Return the (x, y) coordinate for the center point of the cell that contains the specified text.  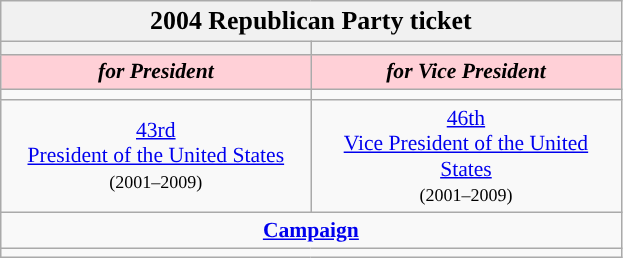
Campaign (311, 230)
for President (156, 72)
2004 Republican Party ticket (311, 21)
43rdPresident of the United States(2001–2009) (156, 156)
for Vice President (466, 72)
46thVice President of the United States(2001–2009) (466, 156)
